For the text-containing cell, return its midpoint in (x, y) coordinate format. 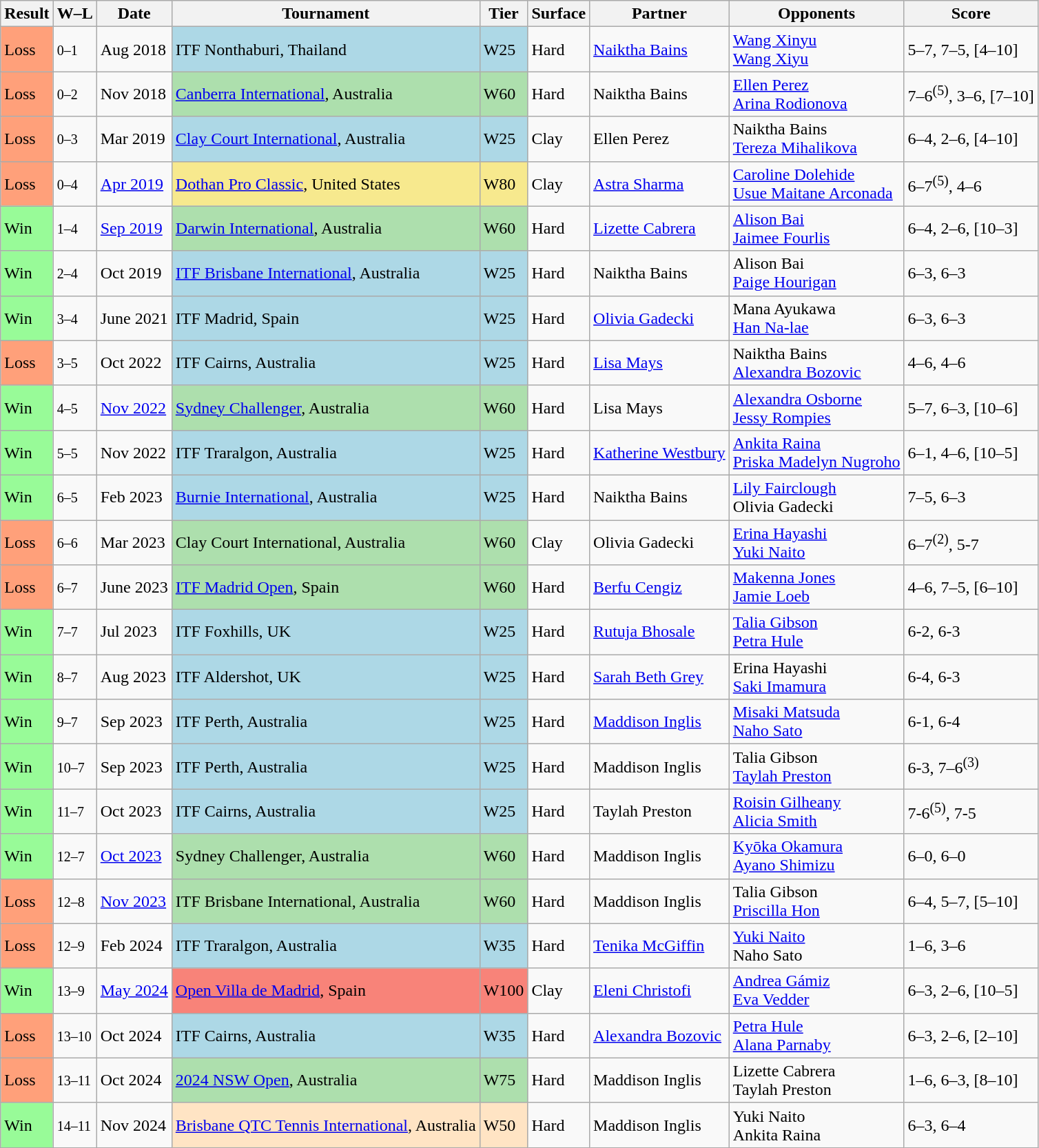
Yuki Naito Ankita Raina (816, 1125)
Ellen Perez Arina Rodionova (816, 94)
12–9 (74, 945)
Eleni Christofi (660, 991)
8–7 (74, 677)
ITF Aldershot, UK (325, 677)
7-6(5), 7-5 (971, 812)
Ankita Raina Priska Madelyn Nugroho (816, 452)
6-2, 6-3 (971, 633)
Sep 2019 (134, 229)
6-4, 6-3 (971, 677)
Feb 2024 (134, 945)
5–7, 6–3, [10–6] (971, 408)
6–7 (74, 587)
Alexandra Osborne Jessy Rompies (816, 408)
13–11 (74, 1080)
6–4, 5–7, [5–10] (971, 901)
6–1, 4–6, [10–5] (971, 452)
Oct 2019 (134, 273)
4–6, 7–5, [6–10] (971, 587)
Lizette Cabrera Taylah Preston (816, 1080)
1–4 (74, 229)
Score (971, 14)
Caroline Dolehide Usue Maitane Arconada (816, 183)
6-1, 6-4 (971, 722)
3–5 (74, 362)
Jul 2023 (134, 633)
Tier (504, 14)
6–3, 6–4 (971, 1125)
ITF Nonthaburi, Thailand (325, 50)
6–3, 2–6, [2–10] (971, 1035)
Katherine Westbury (660, 452)
Talia Gibson Taylah Preston (816, 766)
Tournament (325, 14)
Wang Xinyu Wang Xiyu (816, 50)
W75 (504, 1080)
5–5 (74, 452)
Result (27, 14)
Berfu Cengiz (660, 587)
Canberra International, Australia (325, 94)
Ellen Perez (660, 139)
6–0, 6–0 (971, 856)
Surface (559, 14)
Naiktha Bains Alexandra Bozovic (816, 362)
6–7(5), 4–6 (971, 183)
Brisbane QTC Tennis International, Australia (325, 1125)
Date (134, 14)
Lily Fairclough Olivia Gadecki (816, 498)
W100 (504, 991)
Tenika McGiffin (660, 945)
0–3 (74, 139)
Petra Hule Alana Parnaby (816, 1035)
Alexandra Bozovic (660, 1035)
Erina Hayashi Saki Imamura (816, 677)
Nov 2024 (134, 1125)
6–7(2), 5-7 (971, 542)
4–6, 4–6 (971, 362)
9–7 (74, 722)
1–6, 6–3, [8–10] (971, 1080)
Darwin International, Australia (325, 229)
Nov 2023 (134, 901)
June 2023 (134, 587)
Lizette Cabrera (660, 229)
5–7, 7–5, [4–10] (971, 50)
Partner (660, 14)
7–5, 6–3 (971, 498)
Talia Gibson Petra Hule (816, 633)
6–4, 2–6, [4–10] (971, 139)
13–10 (74, 1035)
Alison Bai Jaimee Fourlis (816, 229)
Erina Hayashi Yuki Naito (816, 542)
Talia Gibson Priscilla Hon (816, 901)
May 2024 (134, 991)
Rutuja Bhosale (660, 633)
W–L (74, 14)
Opponents (816, 14)
Dothan Pro Classic, United States (325, 183)
Oct 2022 (134, 362)
Open Villa de Madrid, Spain (325, 991)
ITF Foxhills, UK (325, 633)
6-3, 7–6(3) (971, 766)
Nov 2018 (134, 94)
Apr 2019 (134, 183)
0–1 (74, 50)
Mar 2023 (134, 542)
Taylah Preston (660, 812)
Mana Ayukawa Han Na-lae (816, 318)
Naiktha Bains Tereza Mihalikova (816, 139)
4–5 (74, 408)
7–7 (74, 633)
Aug 2023 (134, 677)
Aug 2018 (134, 50)
Mar 2019 (134, 139)
Roisin Gilheany Alicia Smith (816, 812)
12–7 (74, 856)
6–3, 2–6, [10–5] (971, 991)
W80 (504, 183)
14–11 (74, 1125)
Alison Bai Paige Hourigan (816, 273)
Makenna Jones Jamie Loeb (816, 587)
Feb 2023 (134, 498)
0–2 (74, 94)
7–6(5), 3–6, [7–10] (971, 94)
11–7 (74, 812)
Burnie International, Australia (325, 498)
1–6, 3–6 (971, 945)
2024 NSW Open, Australia (325, 1080)
June 2021 (134, 318)
0–4 (74, 183)
2–4 (74, 273)
10–7 (74, 766)
6–6 (74, 542)
Yuki Naito Naho Sato (816, 945)
Misaki Matsuda Naho Sato (816, 722)
3–4 (74, 318)
13–9 (74, 991)
6–4, 2–6, [10–3] (971, 229)
Astra Sharma (660, 183)
Sarah Beth Grey (660, 677)
ITF Madrid Open, Spain (325, 587)
Kyōka Okamura Ayano Shimizu (816, 856)
ITF Madrid, Spain (325, 318)
6–5 (74, 498)
W50 (504, 1125)
Andrea Gámiz Eva Vedder (816, 991)
12–8 (74, 901)
